For the text-containing cell, return its midpoint in [x, y] coordinate format. 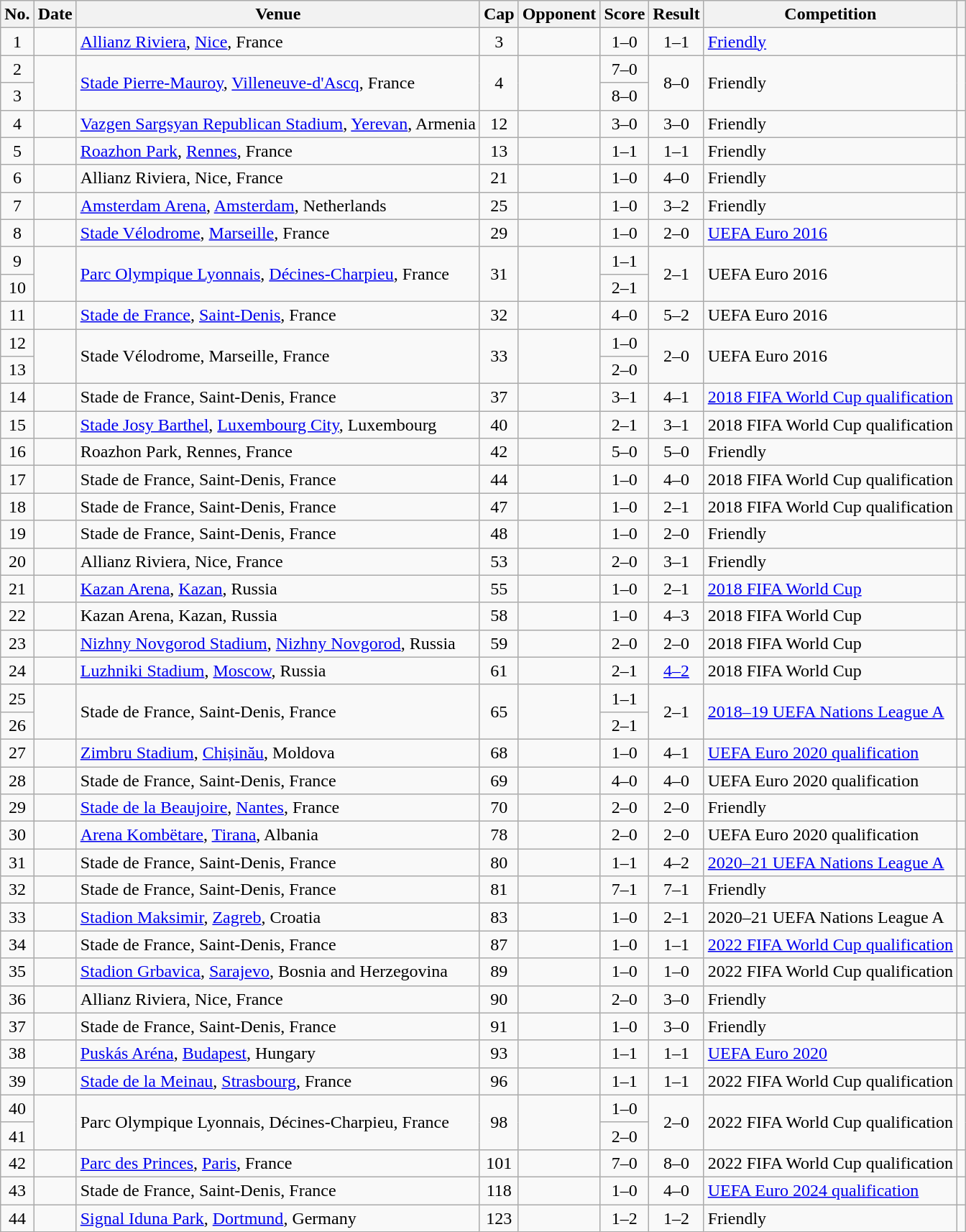
1 [17, 42]
10 [17, 288]
Zimbru Stadium, Chișinău, Moldova [277, 753]
80 [499, 863]
89 [499, 972]
43 [17, 1190]
34 [17, 944]
39 [17, 1081]
Stade Josy Barthel, Luxembourg City, Luxembourg [277, 425]
78 [499, 835]
36 [17, 999]
6 [17, 178]
Stadion Grbavica, Sarajevo, Bosnia and Herzegovina [277, 972]
15 [17, 425]
20 [17, 561]
70 [499, 808]
123 [499, 1218]
9 [17, 260]
26 [17, 725]
81 [499, 890]
Cap [499, 14]
98 [499, 1122]
Puskás Aréna, Budapest, Hungary [277, 1054]
Date [55, 14]
19 [17, 534]
UEFA Euro 2024 qualification [830, 1190]
No. [17, 14]
22 [17, 616]
2 [17, 69]
23 [17, 643]
93 [499, 1054]
24 [17, 671]
58 [499, 616]
Luzhniki Stadium, Moscow, Russia [277, 671]
69 [499, 780]
41 [17, 1136]
Venue [277, 14]
Result [676, 14]
Competition [830, 14]
7 [17, 206]
90 [499, 999]
48 [499, 534]
2018–19 UEFA Nations League A [830, 712]
11 [17, 315]
Amsterdam Arena, Amsterdam, Netherlands [277, 206]
30 [17, 835]
5–2 [676, 315]
4–3 [676, 616]
53 [499, 561]
28 [17, 780]
47 [499, 507]
5 [17, 151]
3–2 [676, 206]
Stade de la Beaujoire, Nantes, France [277, 808]
16 [17, 452]
91 [499, 1026]
17 [17, 479]
Parc des Princes, Paris, France [277, 1163]
59 [499, 643]
14 [17, 397]
Score [625, 14]
35 [17, 972]
65 [499, 712]
Arena Kombëtare, Tirana, Albania [277, 835]
Nizhny Novgorod Stadium, Nizhny Novgorod, Russia [277, 643]
8 [17, 233]
87 [499, 944]
96 [499, 1081]
68 [499, 753]
27 [17, 753]
Stadion Maksimir, Zagreb, Croatia [277, 917]
Opponent [559, 14]
Signal Iduna Park, Dortmund, Germany [277, 1218]
55 [499, 589]
18 [17, 507]
Stade Pierre-Mauroy, Villeneuve-d'Ascq, France [277, 83]
Vazgen Sargsyan Republican Stadium, Yerevan, Armenia [277, 124]
38 [17, 1054]
61 [499, 671]
101 [499, 1163]
UEFA Euro 2020 [830, 1054]
Stade de la Meinau, Strasbourg, France [277, 1081]
118 [499, 1190]
83 [499, 917]
